Pinpoint the cell where the given text exists, returning its [x, y] midpoint coordinate. 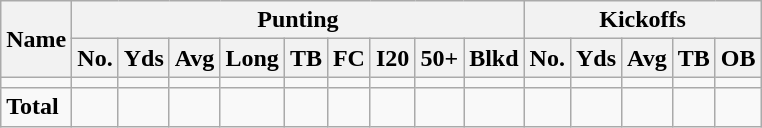
Kickoffs [642, 20]
OB [738, 58]
Long [252, 58]
FC [348, 58]
Blkd [494, 58]
Punting [298, 20]
Name [36, 39]
50+ [440, 58]
I20 [392, 58]
Total [36, 107]
